Provide the (x, y) coordinate of the cell's center where the given text is located.  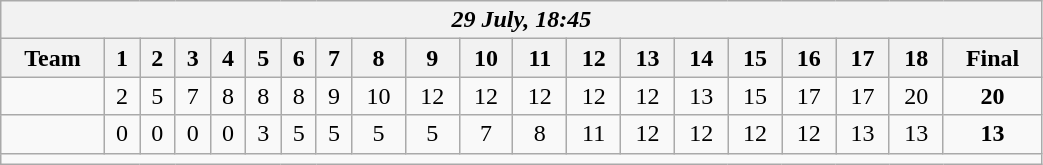
14 (701, 58)
16 (809, 58)
Team (53, 58)
29 July, 18:45 (522, 20)
6 (298, 58)
Final (992, 58)
1 (122, 58)
4 (228, 58)
18 (916, 58)
